For the text-containing cell, return its midpoint in (x, y) coordinate format. 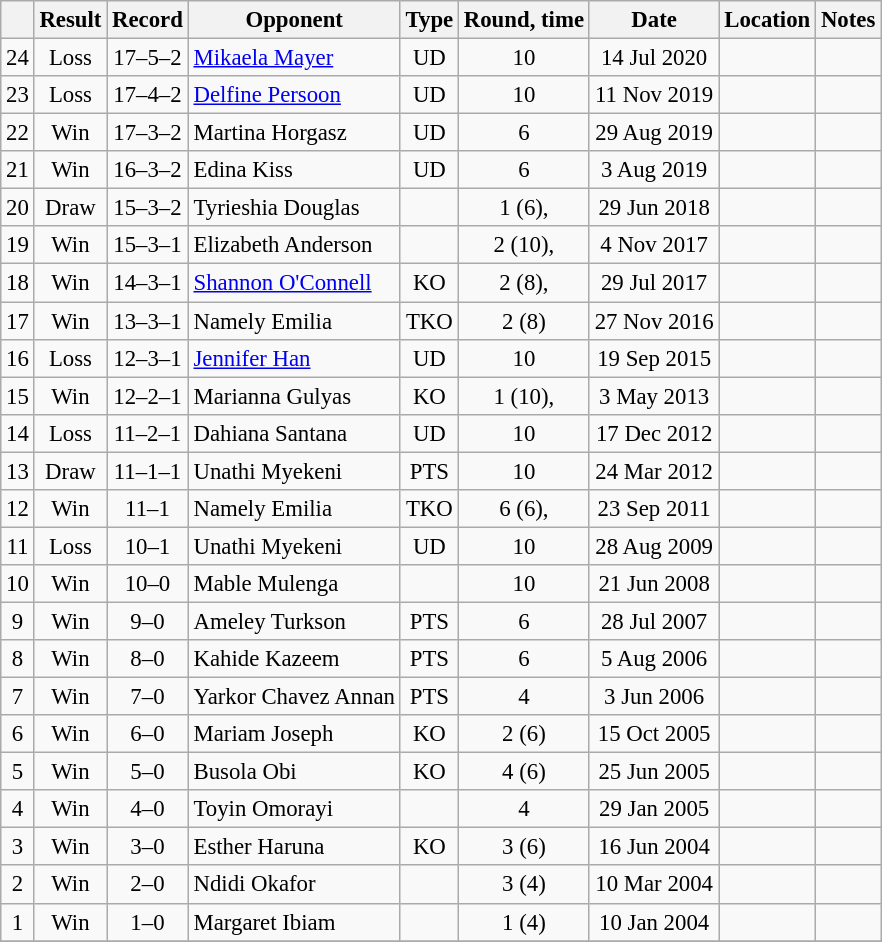
3 (4) (524, 885)
22 (18, 133)
23 (18, 95)
12 (18, 509)
Mikaela Mayer (294, 58)
Ndidi Okafor (294, 885)
14 (18, 433)
29 Aug 2019 (654, 133)
17–3–2 (148, 133)
1 (6), (524, 208)
24 (18, 58)
18 (18, 283)
6–0 (148, 734)
10 Jan 2004 (654, 922)
15 Oct 2005 (654, 734)
29 Jan 2005 (654, 809)
9 (18, 621)
20 (18, 208)
5–0 (148, 772)
14–3–1 (148, 283)
Martina Horgasz (294, 133)
17–4–2 (148, 95)
Dahiana Santana (294, 433)
Kahide Kazeem (294, 659)
21 (18, 170)
24 Mar 2012 (654, 471)
Edina Kiss (294, 170)
25 Jun 2005 (654, 772)
29 Jun 2018 (654, 208)
15–3–1 (148, 245)
5 (18, 772)
7 (18, 697)
2 (8), (524, 283)
27 Nov 2016 (654, 321)
16–3–2 (148, 170)
3 (6) (524, 847)
15–3–2 (148, 208)
4 (6) (524, 772)
21 Jun 2008 (654, 584)
Elizabeth Anderson (294, 245)
19 Sep 2015 (654, 358)
23 Sep 2011 (654, 509)
Opponent (294, 20)
3–0 (148, 847)
13–3–1 (148, 321)
Shannon O'Connell (294, 283)
2 (8) (524, 321)
10–1 (148, 546)
Type (429, 20)
29 Jul 2017 (654, 283)
Mariam Joseph (294, 734)
3 Jun 2006 (654, 697)
17–5–2 (148, 58)
4 Nov 2017 (654, 245)
Mable Mulenga (294, 584)
3 (18, 847)
Tyrieshia Douglas (294, 208)
Ameley Turkson (294, 621)
9–0 (148, 621)
17 Dec 2012 (654, 433)
16 Jun 2004 (654, 847)
2–0 (148, 885)
14 Jul 2020 (654, 58)
15 (18, 396)
13 (18, 471)
12–2–1 (148, 396)
11 Nov 2019 (654, 95)
Margaret Ibiam (294, 922)
8 (18, 659)
1–0 (148, 922)
Result (70, 20)
11 (18, 546)
Delfine Persoon (294, 95)
Record (148, 20)
1 (18, 922)
11–1–1 (148, 471)
Esther Haruna (294, 847)
11–1 (148, 509)
Round, time (524, 20)
Date (654, 20)
16 (18, 358)
10 Mar 2004 (654, 885)
2 (6) (524, 734)
10–0 (148, 584)
28 Jul 2007 (654, 621)
1 (4) (524, 922)
3 Aug 2019 (654, 170)
17 (18, 321)
Toyin Omorayi (294, 809)
7–0 (148, 697)
1 (10), (524, 396)
Yarkor Chavez Annan (294, 697)
28 Aug 2009 (654, 546)
Jennifer Han (294, 358)
2 (18, 885)
6 (6), (524, 509)
19 (18, 245)
Marianna Gulyas (294, 396)
12–3–1 (148, 358)
2 (10), (524, 245)
11–2–1 (148, 433)
5 Aug 2006 (654, 659)
Location (768, 20)
4–0 (148, 809)
Notes (848, 20)
Busola Obi (294, 772)
3 May 2013 (654, 396)
8–0 (148, 659)
